Locate the cell with the specified text and output its (X, Y) center coordinate. 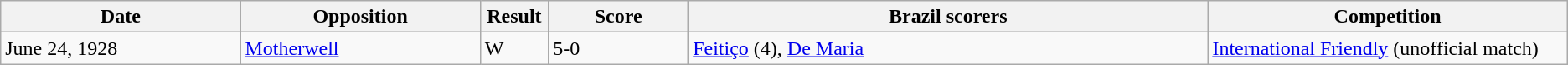
Competition (1387, 17)
Brazil scorers (948, 17)
Result (514, 17)
Score (618, 17)
5-0 (618, 48)
Date (121, 17)
Opposition (360, 17)
International Friendly (unofficial match) (1387, 48)
June 24, 1928 (121, 48)
Motherwell (360, 48)
Feitiço (4), De Maria (948, 48)
W (514, 48)
